From the cell containing the given text, extract its center point as (X, Y) coordinate. 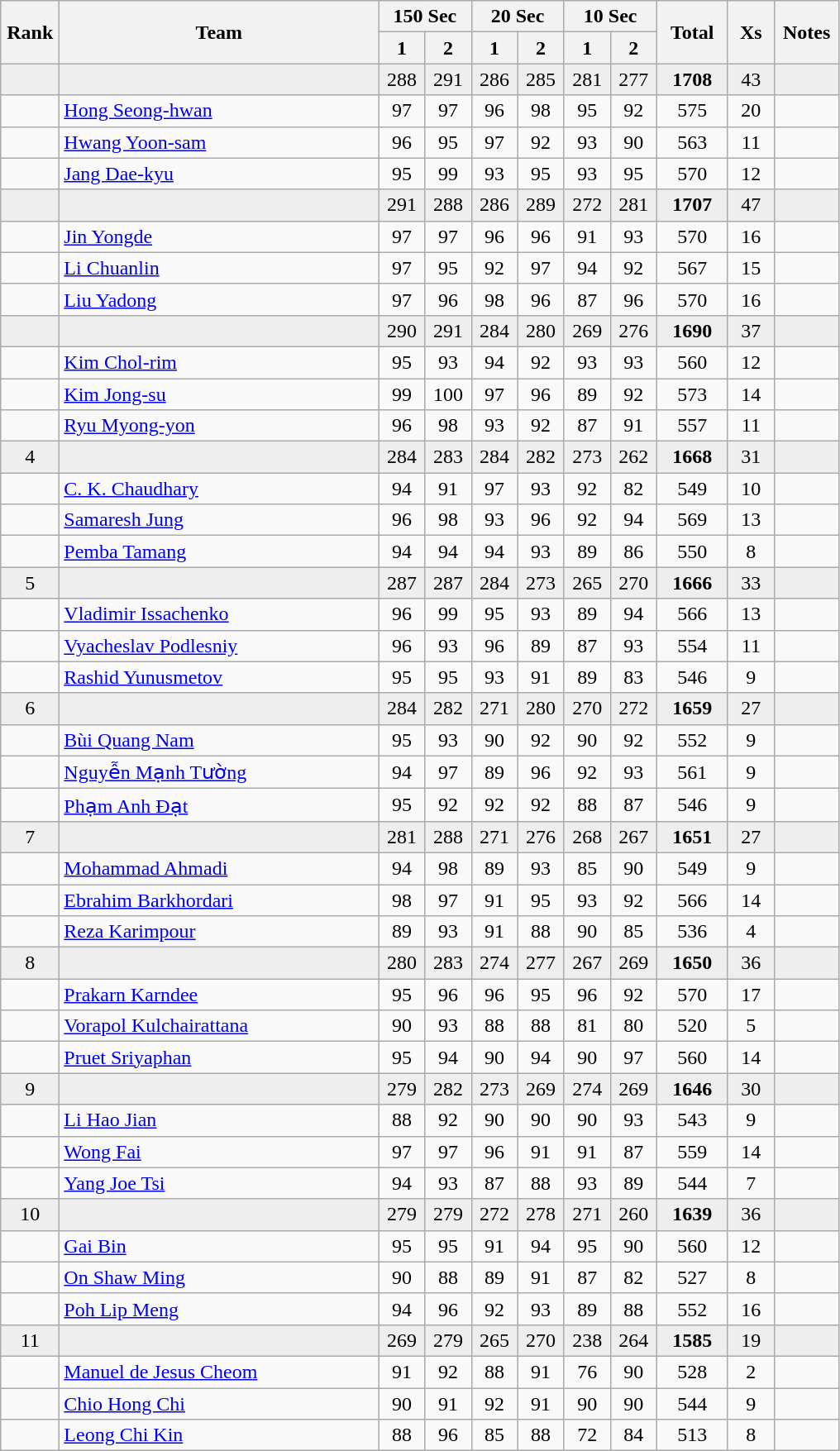
573 (692, 394)
Rashid Yunusmetov (219, 677)
278 (541, 1215)
567 (692, 268)
527 (692, 1277)
47 (751, 205)
1668 (692, 457)
84 (633, 1435)
Jang Dae-kyu (219, 174)
Poh Lip Meng (219, 1309)
86 (633, 551)
1708 (692, 79)
Pemba Tamang (219, 551)
Mohammad Ahmadi (219, 868)
Yang Joe Tsi (219, 1183)
1650 (692, 963)
Rank (30, 32)
76 (587, 1372)
83 (633, 677)
561 (692, 772)
17 (751, 995)
238 (587, 1340)
10 Sec (610, 17)
Vladimir Issachenko (219, 614)
33 (751, 583)
Phạm Anh Đạt (219, 805)
Ebrahim Barkhordari (219, 900)
528 (692, 1372)
575 (692, 111)
C. K. Chaudhary (219, 489)
1690 (692, 331)
Nguyễn Mạnh Tường (219, 772)
30 (751, 1089)
536 (692, 932)
550 (692, 551)
Notes (807, 32)
Vorapol Kulchairattana (219, 1026)
1646 (692, 1089)
Prakarn Karndee (219, 995)
1659 (692, 709)
Wong Fai (219, 1152)
Vyacheslav Podlesniy (219, 646)
100 (448, 394)
Total (692, 32)
43 (751, 79)
72 (587, 1435)
37 (751, 331)
563 (692, 142)
569 (692, 520)
557 (692, 426)
Gai Bin (219, 1246)
285 (541, 79)
Ryu Myong-yon (219, 426)
81 (587, 1026)
Liu Yadong (219, 299)
15 (751, 268)
Kim Chol-rim (219, 362)
520 (692, 1026)
Pruet Sriyaphan (219, 1057)
559 (692, 1152)
80 (633, 1026)
Xs (751, 32)
Jin Yongde (219, 236)
150 Sec (425, 17)
513 (692, 1435)
Kim Jong-su (219, 394)
1651 (692, 837)
1585 (692, 1340)
Chio Hong Chi (219, 1403)
Team (219, 32)
268 (587, 837)
260 (633, 1215)
Li Hao Jian (219, 1120)
20 (751, 111)
Reza Karimpour (219, 932)
31 (751, 457)
543 (692, 1120)
19 (751, 1340)
20 Sec (518, 17)
Samaresh Jung (219, 520)
Leong Chi Kin (219, 1435)
1707 (692, 205)
1666 (692, 583)
Manuel de Jesus Cheom (219, 1372)
554 (692, 646)
290 (402, 331)
262 (633, 457)
Hong Seong-hwan (219, 111)
1639 (692, 1215)
Li Chuanlin (219, 268)
On Shaw Ming (219, 1277)
264 (633, 1340)
6 (30, 709)
Hwang Yoon-sam (219, 142)
289 (541, 205)
Bùi Quang Nam (219, 740)
